Return the [x, y] coordinate for the center point of the cell that contains the specified text.  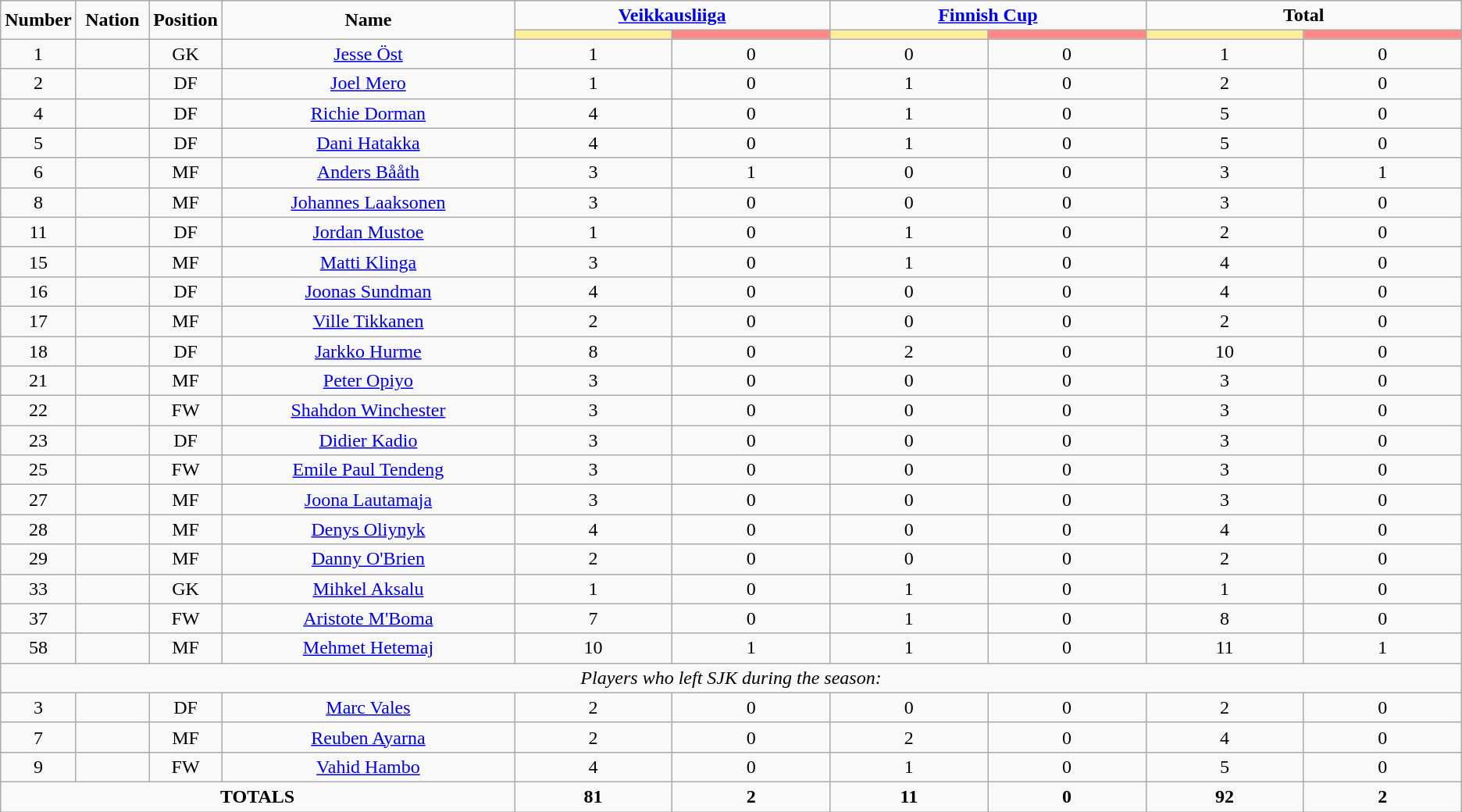
Matti Klinga [368, 262]
Players who left SJK during the season: [731, 678]
Position [186, 20]
81 [593, 796]
Dani Hatakka [368, 143]
23 [38, 440]
27 [38, 500]
Richie Dorman [368, 113]
33 [38, 589]
Mihkel Aksalu [368, 589]
Danny O'Brien [368, 559]
Nation [112, 20]
Ville Tikkanen [368, 321]
Anders Bååth [368, 173]
Jarkko Hurme [368, 351]
Vahid Hambo [368, 767]
15 [38, 262]
37 [38, 618]
29 [38, 559]
18 [38, 351]
Finnish Cup [988, 16]
Veikkausliiga [672, 16]
Denys Oliynyk [368, 529]
Peter Opiyo [368, 381]
Didier Kadio [368, 440]
21 [38, 381]
Marc Vales [368, 707]
6 [38, 173]
Mehmet Hetemaj [368, 648]
Name [368, 20]
Emile Paul Tendeng [368, 470]
Joona Lautamaja [368, 500]
Shahdon Winchester [368, 411]
17 [38, 321]
92 [1225, 796]
Aristote M'Boma [368, 618]
22 [38, 411]
58 [38, 648]
16 [38, 291]
Joonas Sundman [368, 291]
Reuben Ayarna [368, 737]
Johannes Laaksonen [368, 202]
Jordan Mustoe [368, 232]
Number [38, 20]
Total [1303, 16]
9 [38, 767]
28 [38, 529]
Joel Mero [368, 84]
25 [38, 470]
TOTALS [258, 796]
Jesse Öst [368, 54]
